Return the (X, Y) coordinate for the center point of the cell that contains the specified text.  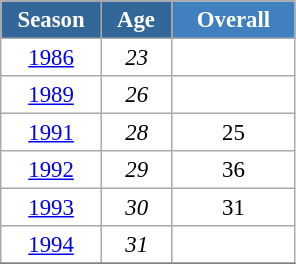
1986 (52, 58)
28 (136, 133)
1993 (52, 208)
Season (52, 20)
25 (234, 133)
30 (136, 208)
29 (136, 170)
26 (136, 95)
1992 (52, 170)
Age (136, 20)
23 (136, 58)
36 (234, 170)
1991 (52, 133)
1989 (52, 95)
1994 (52, 245)
Overall (234, 20)
